Detect which cell encompasses the target text, then output its (x, y) center coordinate. 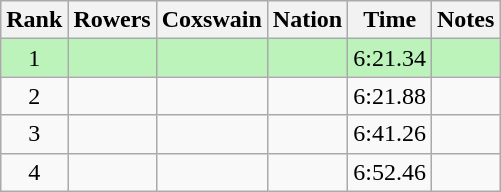
1 (34, 58)
Nation (307, 20)
Notes (465, 20)
Rank (34, 20)
6:41.26 (390, 134)
6:52.46 (390, 172)
3 (34, 134)
Rowers (112, 20)
2 (34, 96)
6:21.88 (390, 96)
6:21.34 (390, 58)
Time (390, 20)
Coxswain (212, 20)
4 (34, 172)
